Output the [X, Y] coordinate of the center of the cell containing the given text.  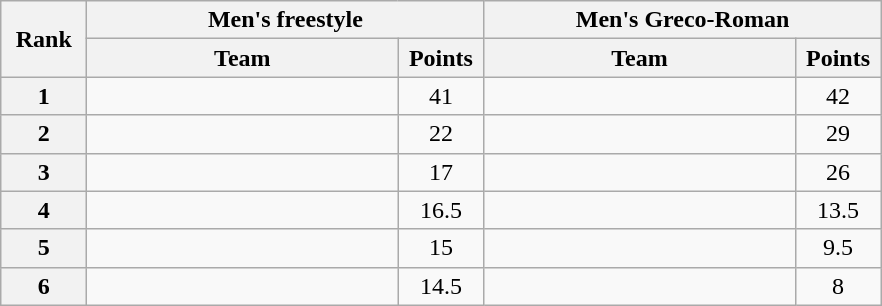
4 [44, 210]
29 [838, 134]
5 [44, 248]
41 [441, 96]
26 [838, 172]
42 [838, 96]
8 [838, 286]
9.5 [838, 248]
13.5 [838, 210]
Men's Greco-Roman [682, 20]
Rank [44, 39]
22 [441, 134]
14.5 [441, 286]
16.5 [441, 210]
15 [441, 248]
6 [44, 286]
Men's freestyle [286, 20]
1 [44, 96]
3 [44, 172]
2 [44, 134]
17 [441, 172]
